Determine the (x, y) coordinate at the center of the cell enclosing the given text.  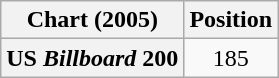
Chart (2005) (92, 20)
US Billboard 200 (92, 58)
Position (231, 20)
185 (231, 58)
